Pinpoint the cell where the given text exists, returning its (X, Y) midpoint coordinate. 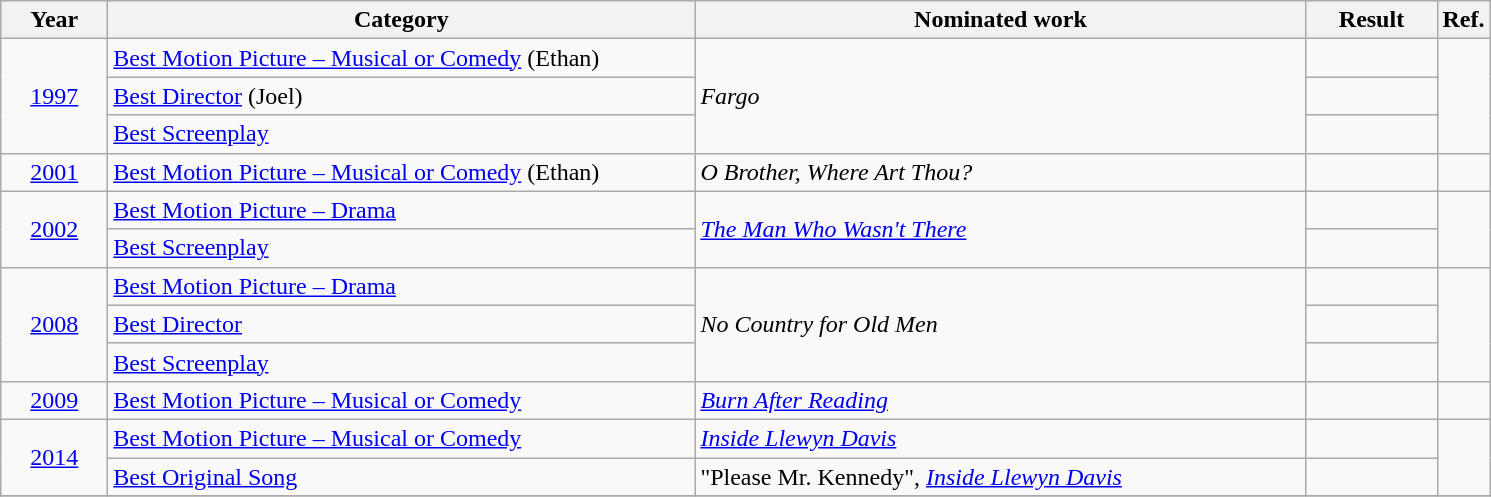
O Brother, Where Art Thou? (1000, 172)
The Man Who Wasn't There (1000, 229)
2009 (54, 400)
Burn After Reading (1000, 400)
Year (54, 20)
2008 (54, 324)
1997 (54, 96)
"Please Mr. Kennedy", Inside Llewyn Davis (1000, 477)
2014 (54, 457)
2002 (54, 229)
No Country for Old Men (1000, 324)
Best Original Song (402, 477)
Fargo (1000, 96)
Best Director (Joel) (402, 96)
Ref. (1464, 20)
2001 (54, 172)
Nominated work (1000, 20)
Inside Llewyn Davis (1000, 438)
Category (402, 20)
Result (1372, 20)
Best Director (402, 324)
